Find where the given text appears and provide that cell's center as (x, y) coordinate. 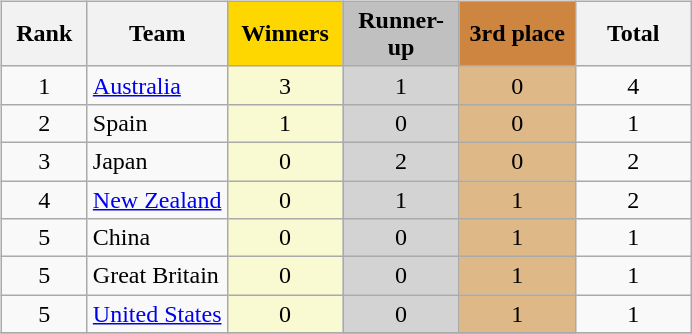
Team (157, 34)
United States (157, 314)
Winners (285, 34)
3rd place (517, 34)
Spain (157, 123)
Great Britain (157, 276)
Total (633, 34)
Japan (157, 161)
New Zealand (157, 199)
China (157, 238)
Runner-up (401, 34)
Rank (44, 34)
Australia (157, 85)
